For the text-containing cell, return its midpoint in [X, Y] coordinate format. 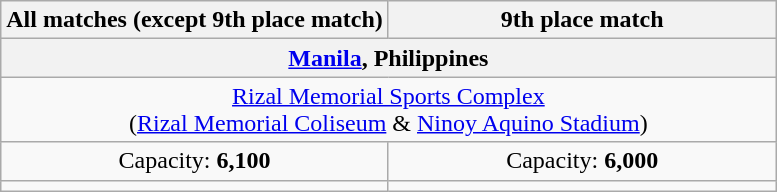
Capacity: 6,000 [582, 161]
All matches (except 9th place match) [195, 20]
Manila, Philippines [388, 58]
9th place match [582, 20]
Rizal Memorial Sports Complex(Rizal Memorial Coliseum & Ninoy Aquino Stadium) [388, 110]
Capacity: 6,100 [195, 161]
